For the text-containing cell, return its midpoint in [x, y] coordinate format. 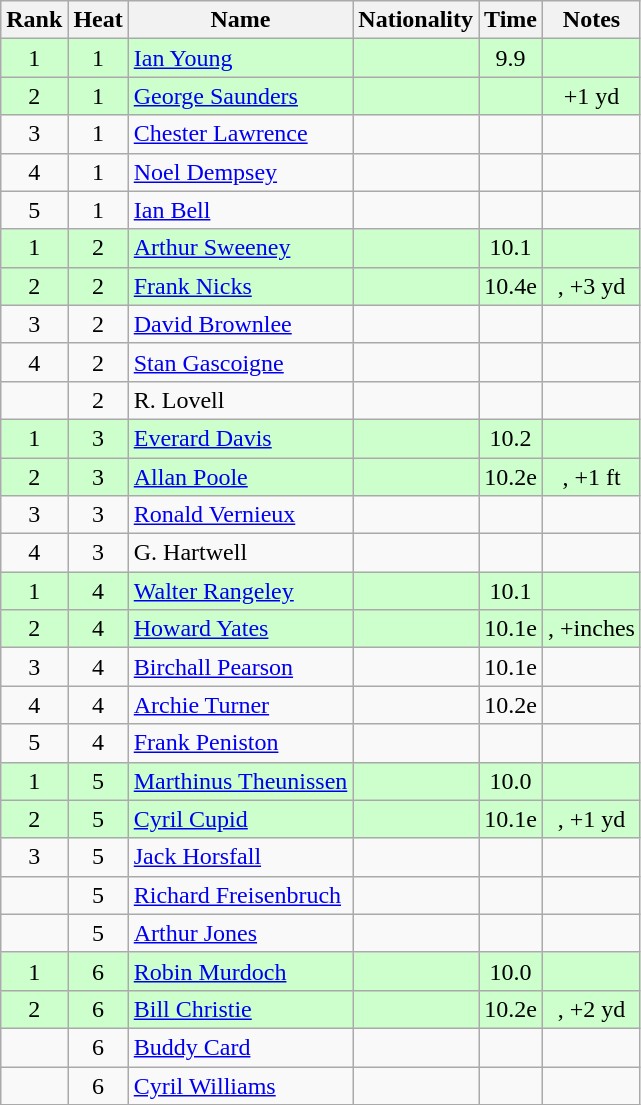
Jack Horsfall [240, 857]
Notes [592, 20]
, +1 ft [592, 477]
Marthinus Theunissen [240, 781]
10.4e [511, 286]
David Brownlee [240, 324]
+1 yd [592, 96]
Frank Peniston [240, 743]
George Saunders [240, 96]
Bill Christie [240, 1009]
Cyril Williams [240, 1085]
, +inches [592, 629]
Robin Murdoch [240, 971]
Ian Young [240, 58]
Noel Dempsey [240, 172]
Chester Lawrence [240, 134]
Time [511, 20]
Everard Davis [240, 438]
, +1 yd [592, 819]
10.2 [511, 438]
Allan Poole [240, 477]
Cyril Cupid [240, 819]
Arthur Jones [240, 933]
Ronald Vernieux [240, 515]
Nationality [416, 20]
Stan Gascoigne [240, 362]
Birchall Pearson [240, 667]
Rank [34, 20]
Ian Bell [240, 210]
G. Hartwell [240, 553]
Arthur Sweeney [240, 248]
9.9 [511, 58]
Richard Freisenbruch [240, 895]
Frank Nicks [240, 286]
R. Lovell [240, 400]
Name [240, 20]
Heat [98, 20]
, +3 yd [592, 286]
Archie Turner [240, 705]
Walter Rangeley [240, 591]
Buddy Card [240, 1047]
Howard Yates [240, 629]
, +2 yd [592, 1009]
